Find where the given text appears and provide that cell's center as [x, y] coordinate. 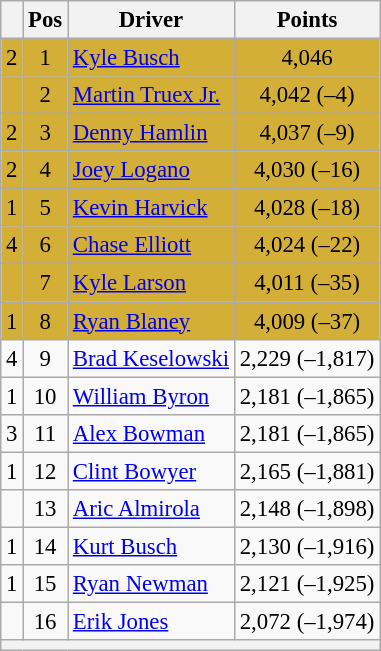
13 [46, 509]
7 [46, 283]
11 [46, 433]
Kevin Harvick [152, 208]
Martin Truex Jr. [152, 95]
Points [306, 20]
Aric Almirola [152, 509]
Denny Hamlin [152, 133]
2,121 (–1,925) [306, 584]
14 [46, 546]
2,148 (–1,898) [306, 509]
Pos [46, 20]
Joey Logano [152, 170]
6 [46, 245]
Kyle Larson [152, 283]
12 [46, 471]
9 [46, 358]
Alex Bowman [152, 433]
Ryan Newman [152, 584]
Chase Elliott [152, 245]
4,011 (–35) [306, 283]
4,030 (–16) [306, 170]
5 [46, 208]
16 [46, 621]
8 [46, 321]
4,046 [306, 58]
2,130 (–1,916) [306, 546]
Ryan Blaney [152, 321]
2,072 (–1,974) [306, 621]
4,028 (–18) [306, 208]
2,229 (–1,817) [306, 358]
Driver [152, 20]
4,037 (–9) [306, 133]
Clint Bowyer [152, 471]
4,009 (–37) [306, 321]
2,165 (–1,881) [306, 471]
Kyle Busch [152, 58]
4,024 (–22) [306, 245]
4,042 (–4) [306, 95]
Erik Jones [152, 621]
Kurt Busch [152, 546]
William Byron [152, 396]
15 [46, 584]
10 [46, 396]
Brad Keselowski [152, 358]
